Scan for the cell matching the given text and deliver its [X, Y] coordinate at center. 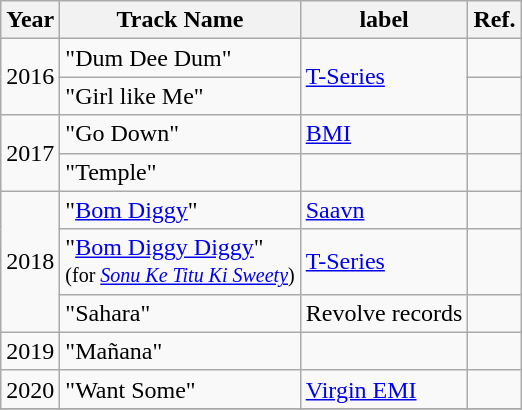
label [384, 20]
Ref. [494, 20]
"Temple" [180, 172]
"Dum Dee Dum" [180, 58]
Year [30, 20]
"Bom Diggy" [180, 210]
BMI [384, 134]
"Sahara" [180, 313]
2018 [30, 262]
Revolve records [384, 313]
"Bom Diggy Diggy" (for Sonu Ke Titu Ki Sweety) [180, 262]
Virgin EMI [384, 389]
2017 [30, 153]
Saavn [384, 210]
"Go Down" [180, 134]
2019 [30, 351]
"Want Some" [180, 389]
Track Name [180, 20]
2016 [30, 77]
2020 [30, 389]
"Girl like Me" [180, 96]
"Mañana" [180, 351]
